Determine the (X, Y) coordinate at the center of the cell enclosing the given text.  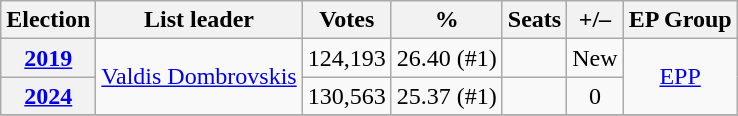
25.37 (#1) (446, 96)
0 (595, 96)
130,563 (346, 96)
List leader (199, 20)
2019 (48, 58)
EP Group (680, 20)
New (595, 58)
2024 (48, 96)
Valdis Dombrovskis (199, 77)
Seats (534, 20)
26.40 (#1) (446, 58)
124,193 (346, 58)
Election (48, 20)
% (446, 20)
EPP (680, 77)
+/– (595, 20)
Votes (346, 20)
